Scan for the cell matching the given text and deliver its [X, Y] coordinate at center. 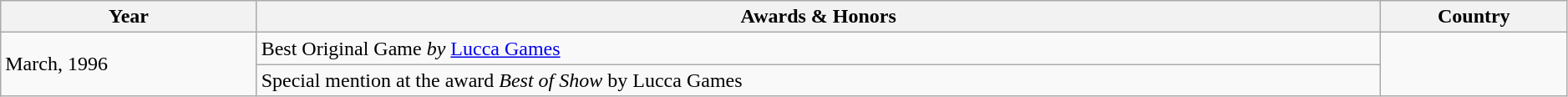
Awards & Honors [819, 17]
Year [129, 17]
Special mention at the award Best of Show by Lucca Games [819, 80]
March, 1996 [129, 64]
Best Original Game by Lucca Games [819, 48]
Country [1474, 17]
